Pinpoint the cell where the given text exists, returning its [X, Y] midpoint coordinate. 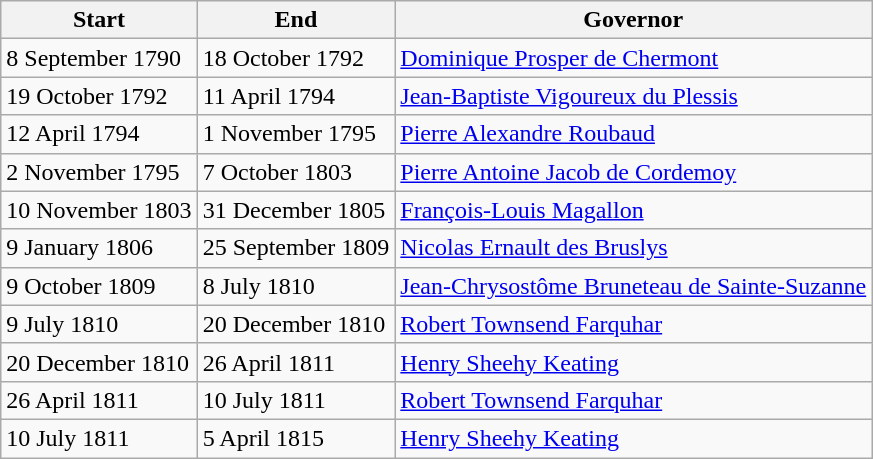
Governor [634, 20]
25 September 1809 [296, 248]
2 November 1795 [99, 172]
8 July 1810 [296, 286]
End [296, 20]
5 April 1815 [296, 438]
31 December 1805 [296, 210]
12 April 1794 [99, 134]
François-Louis Magallon [634, 210]
Pierre Antoine Jacob de Cordemoy [634, 172]
9 July 1810 [99, 324]
18 October 1792 [296, 58]
Pierre Alexandre Roubaud [634, 134]
Jean-Baptiste Vigoureux du Plessis [634, 96]
Dominique Prosper de Chermont [634, 58]
9 October 1809 [99, 286]
11 April 1794 [296, 96]
Start [99, 20]
1 November 1795 [296, 134]
7 October 1803 [296, 172]
Jean-Chrysostôme Bruneteau de Sainte-Suzanne [634, 286]
19 October 1792 [99, 96]
Nicolas Ernault des Bruslys [634, 248]
8 September 1790 [99, 58]
9 January 1806 [99, 248]
10 November 1803 [99, 210]
